Provide the [x, y] coordinate of the cell's center where the given text is located.  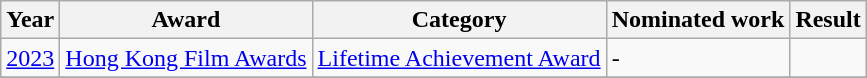
Hong Kong Film Awards [186, 58]
2023 [30, 58]
Lifetime Achievement Award [459, 58]
Award [186, 20]
Result [828, 20]
- [698, 58]
Category [459, 20]
Year [30, 20]
Nominated work [698, 20]
